Output the (x, y) coordinate of the center of the cell containing the given text.  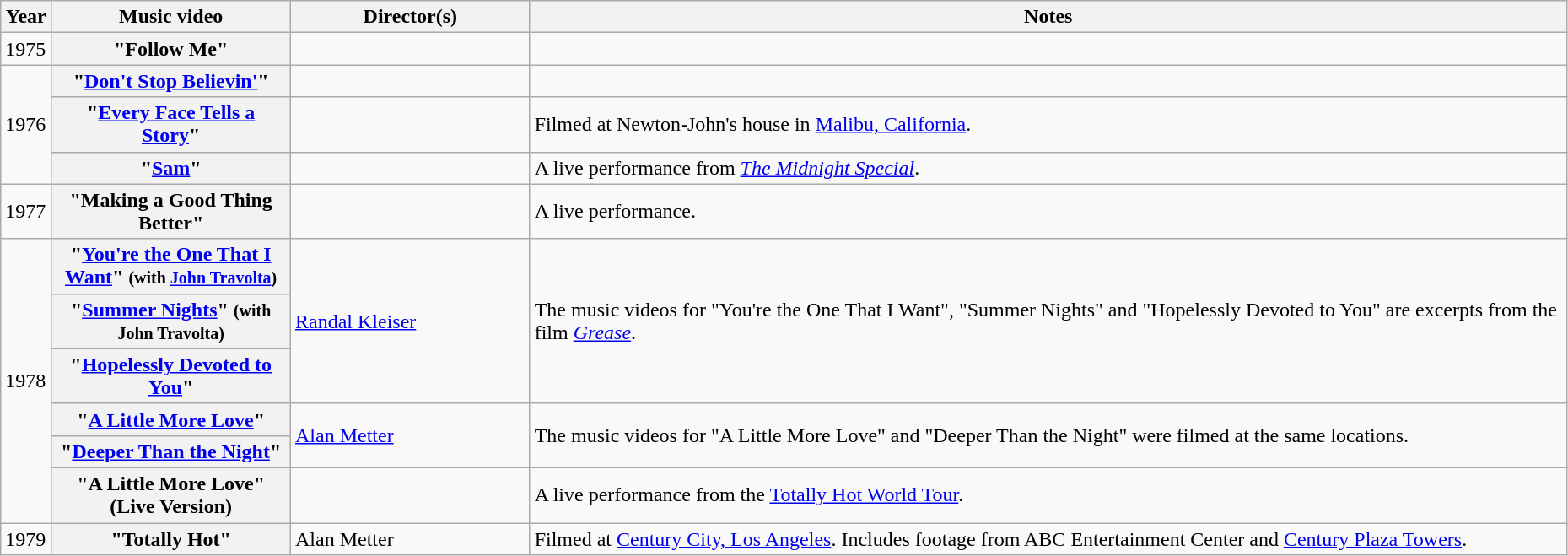
Notes (1048, 17)
A live performance. (1048, 211)
Director(s) (410, 17)
1978 (26, 381)
"Every Face Tells a Story" (171, 125)
"Summer Nights" (with John Travolta) (171, 321)
A live performance from the Totally Hot World Tour. (1048, 494)
"Sam" (171, 168)
"You're the One That I Want" (with John Travolta) (171, 267)
"Totally Hot" (171, 539)
"Follow Me" (171, 49)
The music videos for "You're the One That I Want", "Summer Nights" and "Hopelessly Devoted to You" are excerpts from the film Grease. (1048, 321)
"Don't Stop Believin'" (171, 81)
"Making a Good Thing Better" (171, 211)
1979 (26, 539)
"Hopelessly Devoted to You" (171, 376)
Filmed at Newton-John's house in Malibu, California. (1048, 125)
"A Little More Love" (Live Version) (171, 494)
Year (26, 17)
The music videos for "A Little More Love" and "Deeper Than the Night" were filmed at the same locations. (1048, 435)
1977 (26, 211)
1975 (26, 49)
Filmed at Century City, Los Angeles. Includes footage from ABC Entertainment Center and Century Plaza Towers. (1048, 539)
1976 (26, 125)
"Deeper Than the Night" (171, 451)
Music video (171, 17)
"A Little More Love" (171, 419)
A live performance from The Midnight Special. (1048, 168)
Randal Kleiser (410, 321)
